Search for the cell housing the specified text and yield its (X, Y) center coordinate. 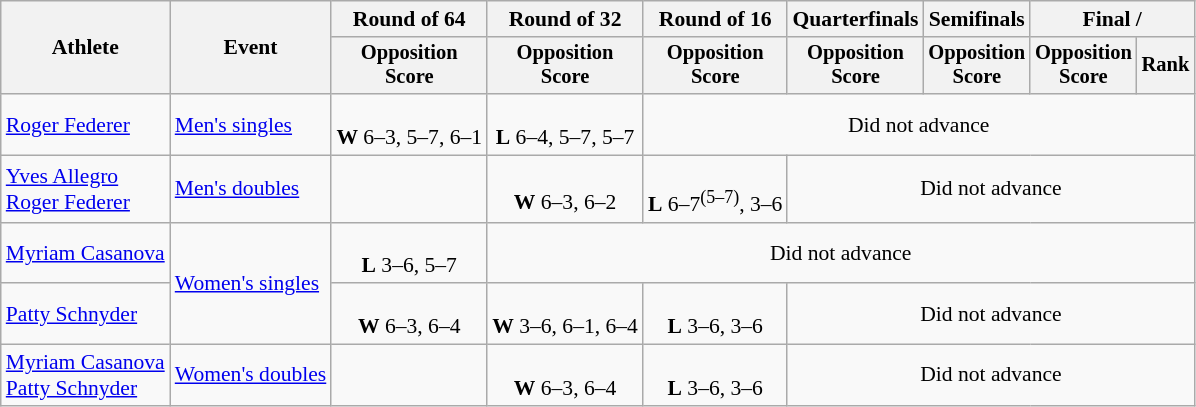
Quarterfinals (855, 19)
L 6–7(5–7), 3–6 (715, 190)
Yves AllegroRoger Federer (86, 190)
Men's doubles (251, 190)
Women's doubles (251, 376)
Men's singles (251, 124)
Rank (1166, 66)
W 3–6, 6–1, 6–4 (565, 314)
Final / (1112, 19)
L 6–4, 5–7, 5–7 (565, 124)
Myriam CasanovaPatty Schnyder (86, 376)
Roger Federer (86, 124)
Event (251, 48)
Round of 32 (565, 19)
Semifinals (978, 19)
Round of 16 (715, 19)
L 3–6, 5–7 (409, 252)
Round of 64 (409, 19)
Myriam Casanova (86, 252)
W 6–3, 5–7, 6–1 (409, 124)
Patty Schnyder (86, 314)
Women's singles (251, 283)
Athlete (86, 48)
W 6–3, 6–2 (565, 190)
